Determine the [X, Y] coordinate at the center of the cell enclosing the given text.  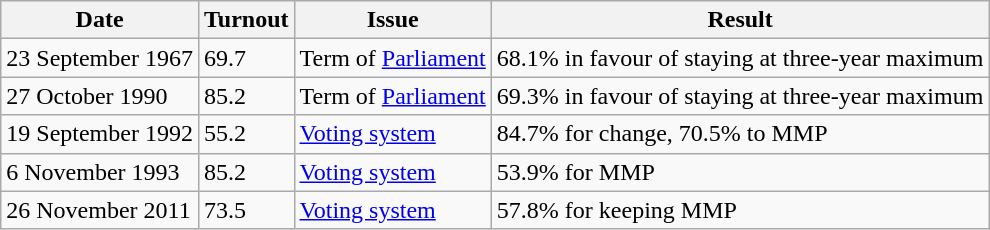
84.7% for change, 70.5% to MMP [740, 134]
Turnout [246, 20]
19 September 1992 [100, 134]
55.2 [246, 134]
Date [100, 20]
68.1% in favour of staying at three-year maximum [740, 58]
Issue [392, 20]
69.7 [246, 58]
57.8% for keeping MMP [740, 210]
26 November 2011 [100, 210]
69.3% in favour of staying at three-year maximum [740, 96]
23 September 1967 [100, 58]
6 November 1993 [100, 172]
Result [740, 20]
27 October 1990 [100, 96]
53.9% for MMP [740, 172]
73.5 [246, 210]
